For the text-containing cell, return its midpoint in [X, Y] coordinate format. 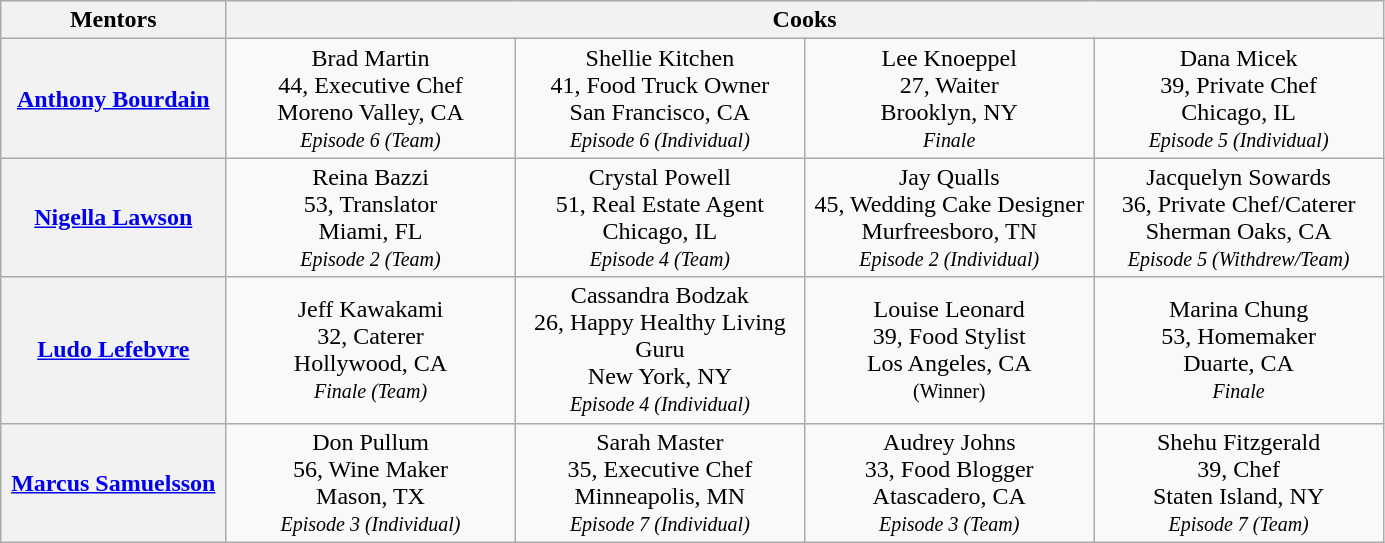
Reina Bazzi 53, Translator Miami, FLEpisode 2 (Team) [370, 218]
Ludo Lefebvre [114, 350]
Nigella Lawson [114, 218]
Anthony Bourdain [114, 98]
Shellie Kitchen 41, Food Truck Owner San Francisco, CAEpisode 6 (Individual) [660, 98]
Don Pullum 56, Wine Maker Mason, TX Episode 3 (Individual) [370, 482]
Marina Chung 53, Homemaker Duarte, CA Finale [1238, 350]
Audrey Johns 33, Food Blogger Atascadero, CA Episode 3 (Team) [950, 482]
Lee Knoeppel 27, Waiter Brooklyn, NYFinale [950, 98]
Dana Micek 39, Private Chef Chicago, ILEpisode 5 (Individual) [1238, 98]
Shehu Fitzgerald 39, Chef Staten Island, NY Episode 7 (Team) [1238, 482]
Mentors [114, 20]
Jay Qualls 45, Wedding Cake Designer Murfreesboro, TN Episode 2 (Individual) [950, 218]
Jeff Kawakami 32, Caterer Hollywood, CA Finale (Team) [370, 350]
Marcus Samuelsson [114, 482]
Louise Leonard 39, Food Stylist Los Angeles, CA (Winner) [950, 350]
Crystal Powell 51, Real Estate Agent Chicago, IL Episode 4 (Team) [660, 218]
Cooks [805, 20]
Cassandra Bodzak 26, Happy Healthy Living Guru New York, NYEpisode 4 (Individual) [660, 350]
Jacquelyn Sowards 36, Private Chef/Caterer Sherman Oaks, CAEpisode 5 (Withdrew/Team) [1238, 218]
Brad Martin 44, Executive Chef Moreno Valley, CAEpisode 6 (Team) [370, 98]
Sarah Master 35, Executive Chef Minneapolis, MN Episode 7 (Individual) [660, 482]
